Scan for the cell matching the given text and deliver its [x, y] coordinate at center. 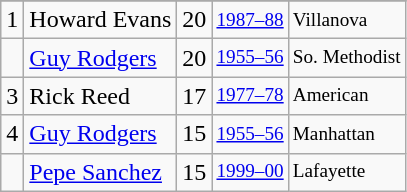
Lafayette [346, 172]
4 [12, 134]
17 [194, 96]
Manhattan [346, 134]
1987–88 [250, 20]
Howard Evans [100, 20]
1 [12, 20]
1999–00 [250, 172]
So. Methodist [346, 58]
Rick Reed [100, 96]
American [346, 96]
Villanova [346, 20]
3 [12, 96]
1977–78 [250, 96]
Pepe Sanchez [100, 172]
